For the text-containing cell, return its midpoint in (x, y) coordinate format. 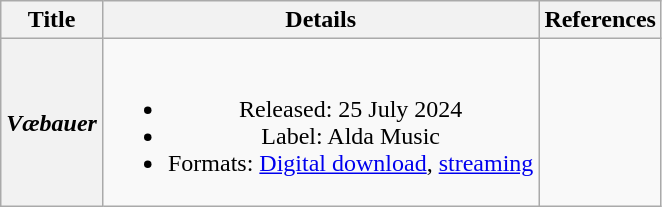
Details (320, 20)
References (600, 20)
Væbauer (52, 122)
Title (52, 20)
Released: 25 July 2024Label: Alda MusicFormats: Digital download, streaming (320, 122)
